Return the (X, Y) coordinate for the center point of the cell that contains the specified text.  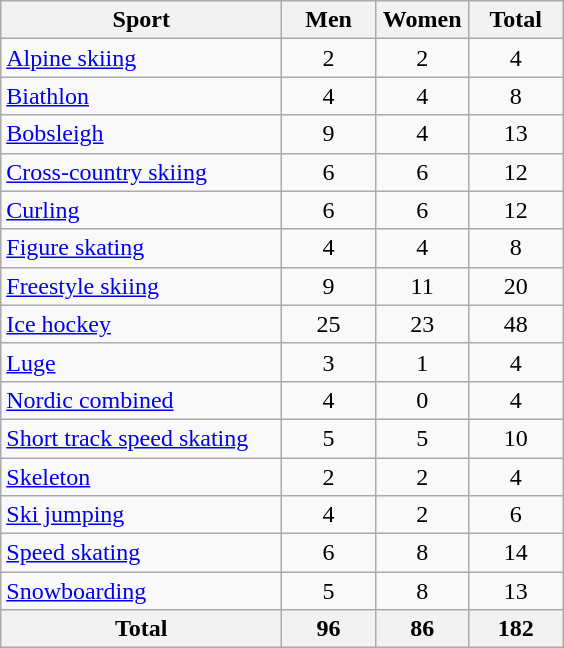
23 (422, 324)
Bobsleigh (142, 134)
Curling (142, 210)
Nordic combined (142, 400)
Luge (142, 362)
48 (516, 324)
Ice hockey (142, 324)
Speed skating (142, 553)
14 (516, 553)
Alpine skiing (142, 58)
Snowboarding (142, 591)
Skeleton (142, 477)
96 (329, 629)
Figure skating (142, 248)
182 (516, 629)
3 (329, 362)
0 (422, 400)
10 (516, 438)
Freestyle skiing (142, 286)
25 (329, 324)
1 (422, 362)
Women (422, 20)
Men (329, 20)
Cross-country skiing (142, 172)
Short track speed skating (142, 438)
Sport (142, 20)
86 (422, 629)
Ski jumping (142, 515)
11 (422, 286)
Biathlon (142, 96)
20 (516, 286)
